Pinpoint the cell where the given text exists, returning its [X, Y] midpoint coordinate. 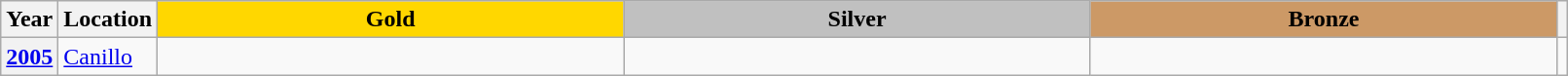
Gold [391, 19]
2005 [29, 57]
Location [108, 19]
Bronze [1324, 19]
Year [29, 19]
Canillo [108, 57]
Silver [857, 19]
